Pinpoint the cell where the given text exists, returning its (x, y) midpoint coordinate. 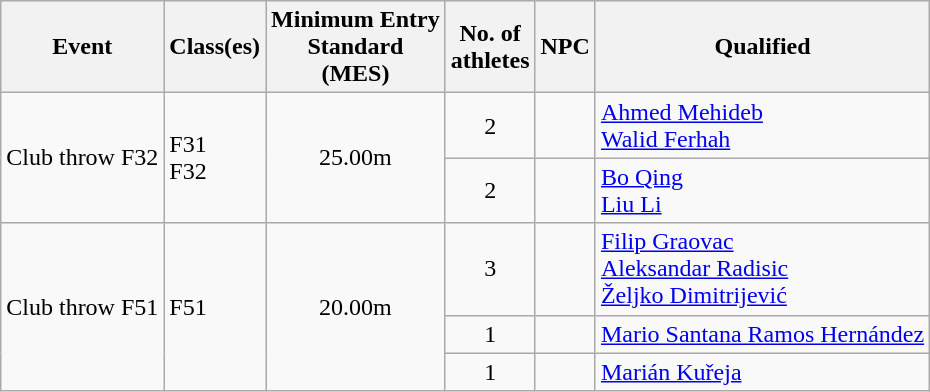
Marián Kuřeja (762, 372)
Event (82, 47)
3 (490, 269)
No. ofathletes (490, 47)
Mario Santana Ramos Hernández (762, 334)
25.00m (356, 158)
Bo QingLiu Li (762, 190)
F31F32 (215, 158)
Qualified (762, 47)
Minimum EntryStandard(MES) (356, 47)
Club throw F51 (82, 307)
Class(es) (215, 47)
Filip GraovacAleksandar RadisicŽeljko Dimitrijević (762, 269)
Club throw F32 (82, 158)
NPC (565, 47)
F51 (215, 307)
20.00m (356, 307)
Ahmed MehidebWalid Ferhah (762, 126)
